Provide the (x, y) coordinate of the cell's center where the given text is located.  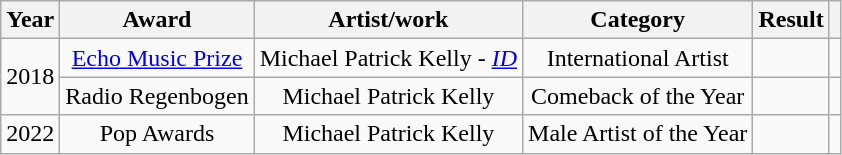
Artist/work (388, 20)
Male Artist of the Year (638, 134)
Michael Patrick Kelly - ID (388, 58)
Pop Awards (157, 134)
Comeback of the Year (638, 96)
International Artist (638, 58)
Year (30, 20)
2018 (30, 77)
Award (157, 20)
Echo Music Prize (157, 58)
Result (791, 20)
2022 (30, 134)
Radio Regenbogen (157, 96)
Category (638, 20)
